Extract the [x, y] coordinate from the center of the cell holding the provided text.  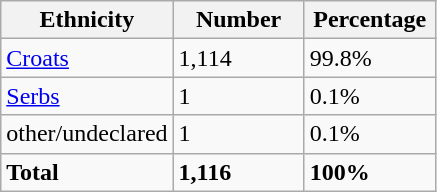
Ethnicity [87, 20]
Percentage [370, 20]
Total [87, 172]
100% [370, 172]
Croats [87, 58]
99.8% [370, 58]
Serbs [87, 96]
1,114 [238, 58]
Number [238, 20]
1,116 [238, 172]
other/undeclared [87, 134]
